Locate the cell with the specified text and output its [x, y] center coordinate. 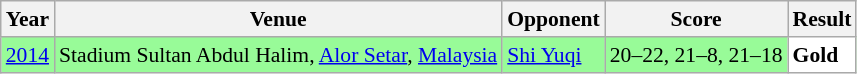
Gold [822, 55]
Venue [278, 19]
Stadium Sultan Abdul Halim, Alor Setar, Malaysia [278, 55]
20–22, 21–8, 21–18 [696, 55]
Year [28, 19]
Result [822, 19]
Score [696, 19]
2014 [28, 55]
Opponent [554, 19]
Shi Yuqi [554, 55]
